Return (x, y) of the center of cell containing provided text 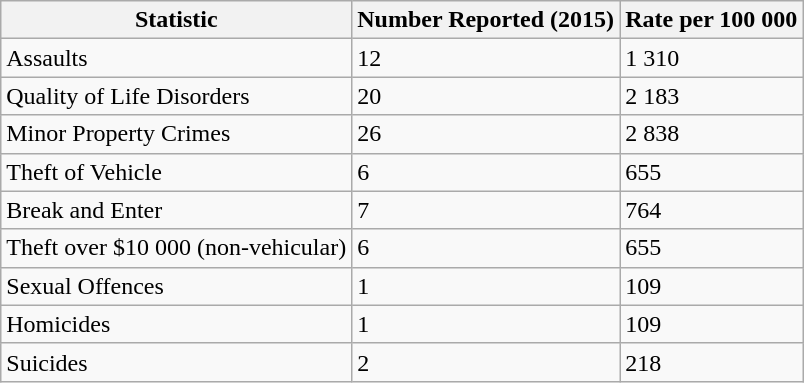
2 (486, 362)
26 (486, 134)
Homicides (176, 324)
7 (486, 210)
2 838 (712, 134)
20 (486, 96)
12 (486, 58)
Rate per 100 000 (712, 20)
Minor Property Crimes (176, 134)
764 (712, 210)
1 310 (712, 58)
Number Reported (2015) (486, 20)
Theft of Vehicle (176, 172)
Break and Enter (176, 210)
218 (712, 362)
Assaults (176, 58)
Statistic (176, 20)
Sexual Offences (176, 286)
Suicides (176, 362)
Quality of Life Disorders (176, 96)
Theft over $10 000 (non-vehicular) (176, 248)
2 183 (712, 96)
